Scan for the cell matching the given text and deliver its [x, y] coordinate at center. 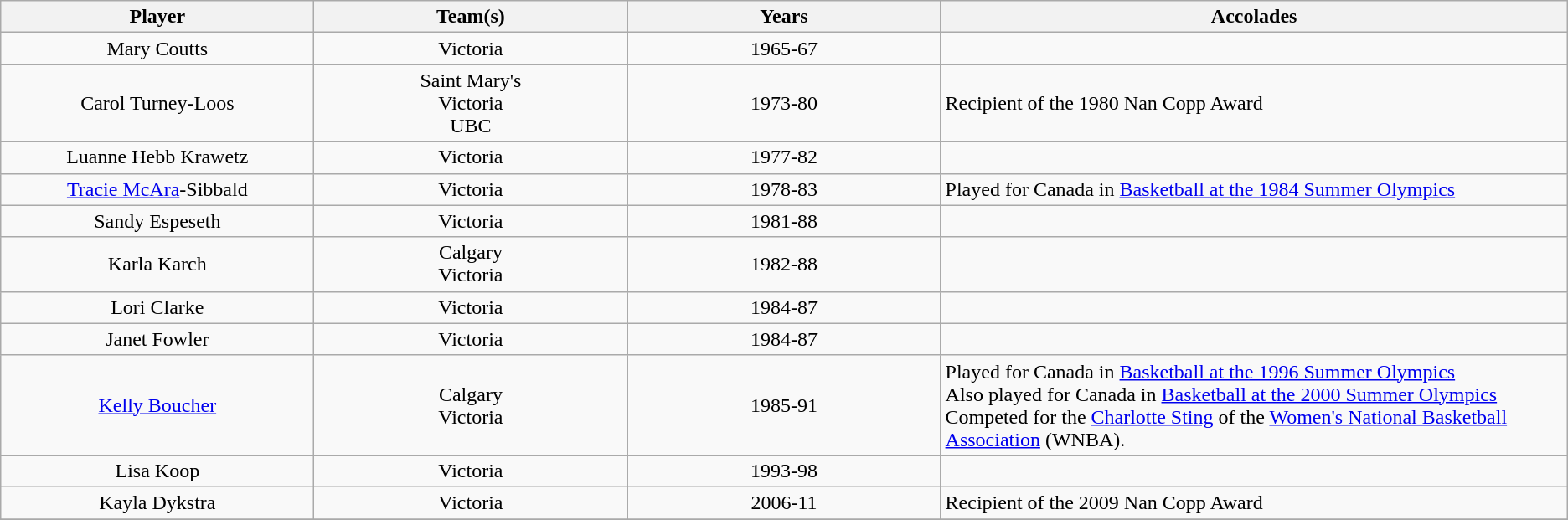
Kayla Dykstra [157, 502]
Played for Canada in Basketball at the 1984 Summer Olympics [1254, 189]
Carol Turney-Loos [157, 103]
Recipient of the 2009 Nan Copp Award [1254, 502]
Janet Fowler [157, 339]
1981-88 [784, 221]
Saint Mary's Victoria UBC [471, 103]
1982-88 [784, 265]
Mary Coutts [157, 49]
1993-98 [784, 471]
1978-83 [784, 189]
Accolades [1254, 17]
Years [784, 17]
Player [157, 17]
1977-82 [784, 157]
Team(s) [471, 17]
Kelly Boucher [157, 405]
1985-91 [784, 405]
Tracie McAra-Sibbald [157, 189]
Recipient of the 1980 Nan Copp Award [1254, 103]
1965-67 [784, 49]
1973-80 [784, 103]
Lori Clarke [157, 307]
Sandy Espeseth [157, 221]
Lisa Koop [157, 471]
2006-11 [784, 502]
Luanne Hebb Krawetz [157, 157]
Karla Karch [157, 265]
